Detect which cell encompasses the target text, then output its [X, Y] center coordinate. 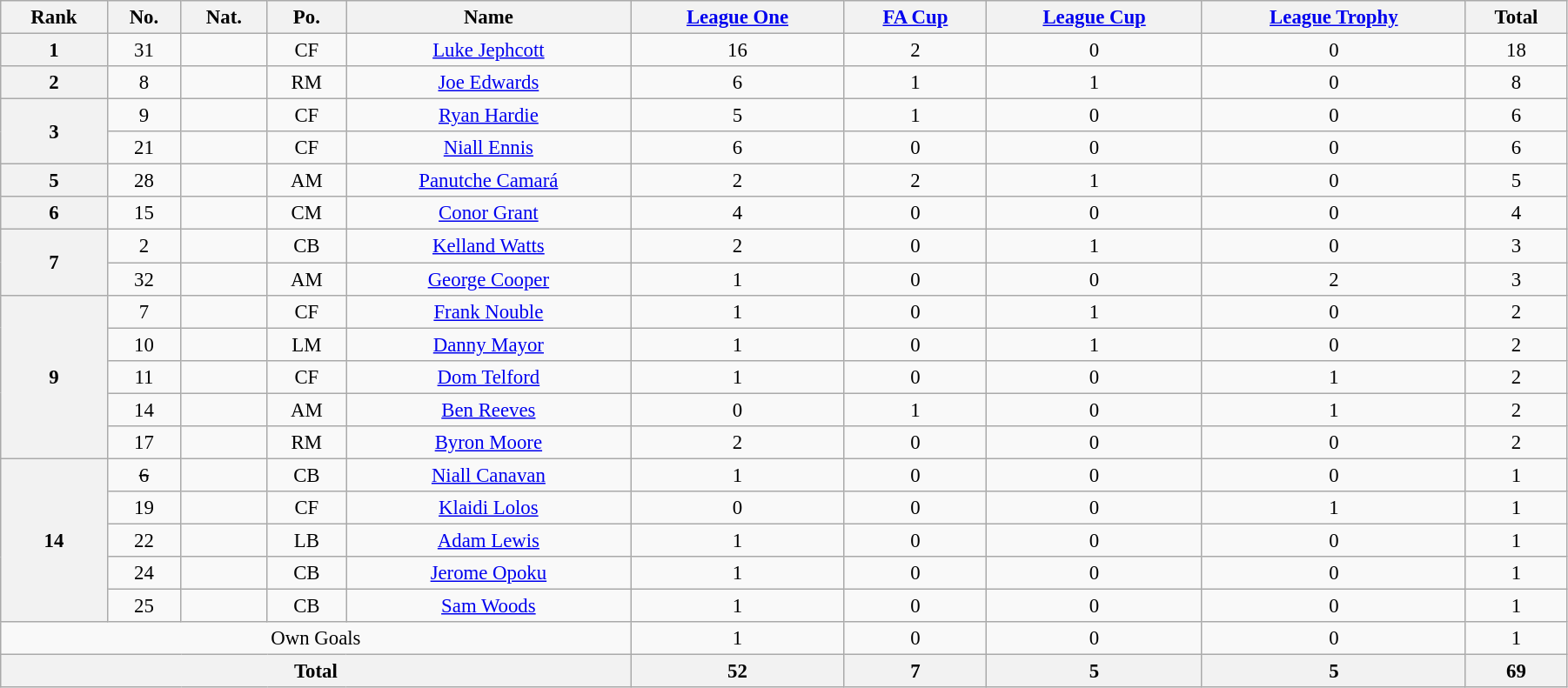
15 [144, 213]
18 [1516, 50]
16 [738, 50]
69 [1516, 671]
Ben Reeves [489, 410]
52 [738, 671]
Joe Edwards [489, 83]
Own Goals [316, 638]
Panutche Camará [489, 181]
Adam Lewis [489, 540]
George Cooper [489, 279]
32 [144, 279]
Sam Woods [489, 606]
Name [489, 17]
Byron Moore [489, 443]
Rank [54, 17]
LM [306, 344]
Conor Grant [489, 213]
No. [144, 17]
21 [144, 148]
LB [306, 540]
10 [144, 344]
Luke Jephcott [489, 50]
11 [144, 377]
25 [144, 606]
19 [144, 508]
League One [738, 17]
Dom Telford [489, 377]
22 [144, 540]
Danny Mayor [489, 344]
Kelland Watts [489, 246]
Niall Canavan [489, 475]
FA Cup [915, 17]
24 [144, 573]
Po. [306, 17]
17 [144, 443]
Klaidi Lolos [489, 508]
Jerome Opoku [489, 573]
Ryan Hardie [489, 116]
Niall Ennis [489, 148]
League Cup [1095, 17]
28 [144, 181]
CM [306, 213]
League Trophy [1333, 17]
Frank Nouble [489, 311]
Nat. [224, 17]
31 [144, 50]
